Return [X, Y] of the center of cell containing provided text 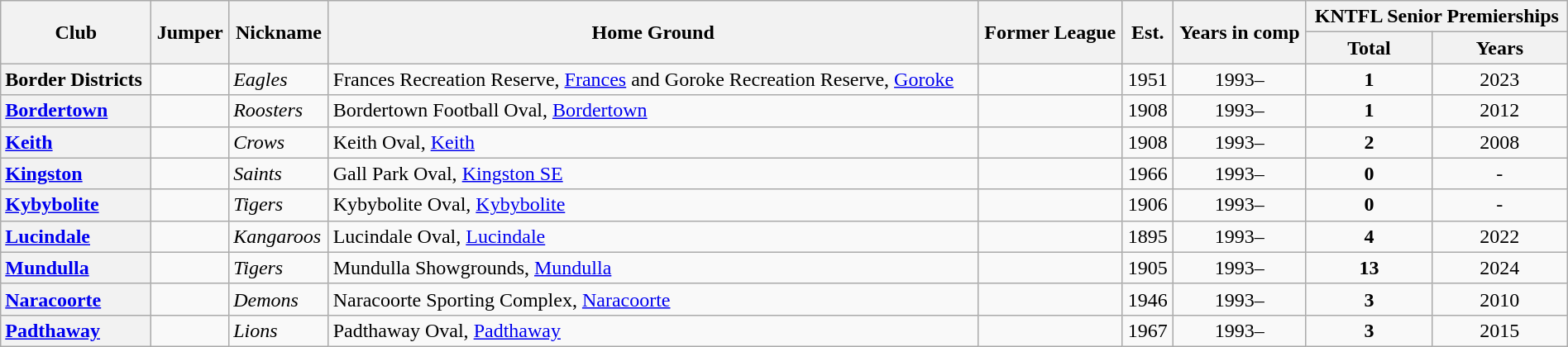
Former League [1050, 32]
Kangaroos [279, 236]
Padthaway Oval, Padthaway [653, 330]
Mundulla Showgrounds, Mundulla [653, 268]
Kybybolite Oval, Kybybolite [653, 205]
Lions [279, 330]
2012 [1499, 111]
Frances Recreation Reserve, Frances and Goroke Recreation Reserve, Goroke [653, 79]
13 [1369, 268]
Total [1369, 48]
Eagles [279, 79]
Jumper [190, 32]
Mundulla [76, 268]
Padthaway [76, 330]
1905 [1148, 268]
Kybybolite [76, 205]
Club [76, 32]
1967 [1148, 330]
2015 [1499, 330]
1895 [1148, 236]
1946 [1148, 299]
1966 [1148, 173]
Border Districts [76, 79]
Naracoorte [76, 299]
Keith [76, 142]
Years [1499, 48]
Roosters [279, 111]
1906 [1148, 205]
KNTFL Senior Premierships [1437, 17]
4 [1369, 236]
1951 [1148, 79]
2010 [1499, 299]
Home Ground [653, 32]
2024 [1499, 268]
Bordertown Football Oval, Bordertown [653, 111]
Keith Oval, Keith [653, 142]
Est. [1148, 32]
Demons [279, 299]
2022 [1499, 236]
2008 [1499, 142]
2023 [1499, 79]
Bordertown [76, 111]
Crows [279, 142]
Saints [279, 173]
Lucindale Oval, Lucindale [653, 236]
Gall Park Oval, Kingston SE [653, 173]
Nickname [279, 32]
Kingston [76, 173]
Years in comp [1239, 32]
Lucindale [76, 236]
Naracoorte Sporting Complex, Naracoorte [653, 299]
2 [1369, 142]
